Return the (X, Y) coordinate for the center point of the cell that contains the specified text.  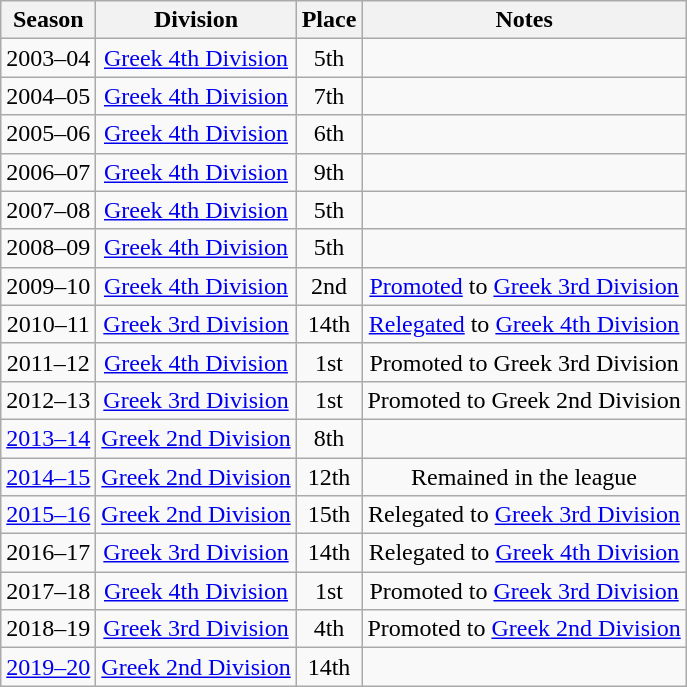
Relegated to Greek 3rd Division (524, 515)
12th (329, 477)
Notes (524, 20)
2003–04 (48, 58)
Season (48, 20)
2017–18 (48, 591)
9th (329, 172)
2007–08 (48, 210)
2014–15 (48, 477)
2009–10 (48, 286)
2012–13 (48, 400)
8th (329, 438)
2nd (329, 286)
15th (329, 515)
2015–16 (48, 515)
6th (329, 134)
2019–20 (48, 667)
2010–11 (48, 324)
2005–06 (48, 134)
2013–14 (48, 438)
2008–09 (48, 248)
Remained in the league (524, 477)
2018–19 (48, 629)
4th (329, 629)
Division (196, 20)
7th (329, 96)
Place (329, 20)
2016–17 (48, 553)
2004–05 (48, 96)
2011–12 (48, 362)
2006–07 (48, 172)
